Pinpoint the cell where the given text exists, returning its [x, y] midpoint coordinate. 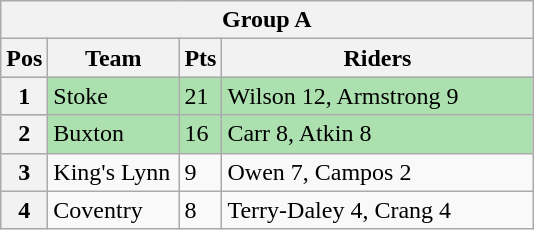
8 [200, 210]
21 [200, 96]
Team [114, 58]
Coventry [114, 210]
Carr 8, Atkin 8 [378, 134]
Buxton [114, 134]
3 [24, 172]
Wilson 12, Armstrong 9 [378, 96]
Riders [378, 58]
1 [24, 96]
2 [24, 134]
King's Lynn [114, 172]
16 [200, 134]
Group A [267, 20]
Pos [24, 58]
Stoke [114, 96]
Owen 7, Campos 2 [378, 172]
4 [24, 210]
9 [200, 172]
Pts [200, 58]
Terry-Daley 4, Crang 4 [378, 210]
